Determine the (X, Y) coordinate at the center of the cell enclosing the given text.  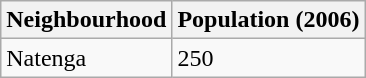
Neighbourhood (86, 20)
250 (268, 58)
Population (2006) (268, 20)
Natenga (86, 58)
